Return the [X, Y] coordinate for the center point of the cell that contains the specified text.  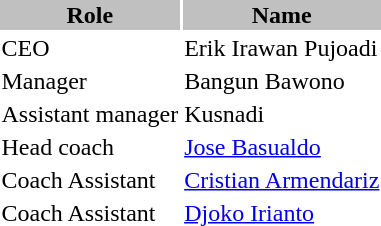
Head coach [90, 147]
Assistant manager [90, 114]
Manager [90, 81]
Bangun Bawono [282, 81]
Jose Basualdo [282, 147]
Name [282, 15]
Coach Assistant [90, 180]
CEO [90, 48]
Cristian Armendariz [282, 180]
Erik Irawan Pujoadi [282, 48]
Kusnadi [282, 114]
Role [90, 15]
